Output the [X, Y] coordinate of the center of the cell containing the given text.  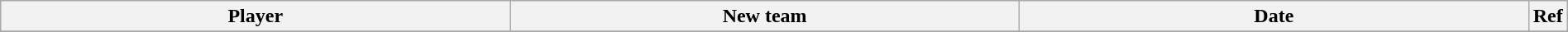
Player [256, 16]
Date [1274, 16]
Ref [1548, 16]
New team [765, 16]
